From the cell containing the given text, extract its center point as [X, Y] coordinate. 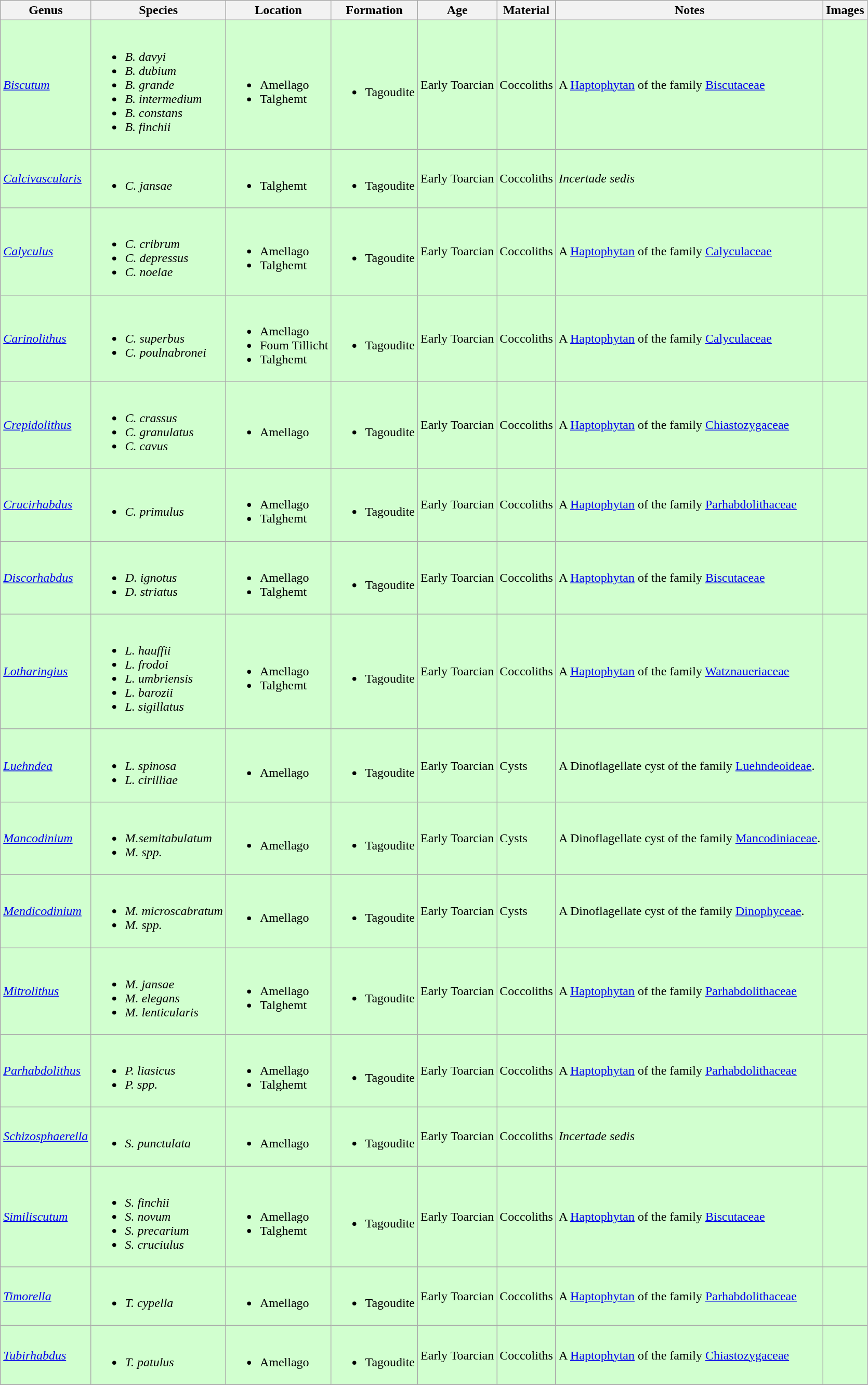
C. jansae [159, 179]
Crepidolithus [46, 425]
A Dinoflagellate cyst of the family Luehndeoideae. [689, 765]
Location [278, 10]
C. crassusC. granulatusC. cavus [159, 425]
Calcivascularis [46, 179]
Images [845, 10]
Species [159, 10]
C. primulus [159, 505]
Mitrolithus [46, 991]
A Dinoflagellate cyst of the family Dinophyceae. [689, 911]
Crucirhabdus [46, 505]
A Haptophytan of the family Watznaueriaceae [689, 672]
Timorella [46, 1297]
Parhabdolithus [46, 1071]
Biscutum [46, 85]
Mancodinium [46, 838]
Formation [374, 10]
M.semitabulatumM. spp. [159, 838]
Lotharingius [46, 672]
M. jansaeM. elegansM. lenticularis [159, 991]
C. cribrumC. depressusC. noelae [159, 252]
Mendicodinium [46, 911]
T. patulus [159, 1355]
A Dinoflagellate cyst of the family Mancodiniaceae. [689, 838]
M. microscabratumM. spp. [159, 911]
C. superbusC. poulnabronei [159, 338]
Similiscutum [46, 1217]
P. liasicusP. spp. [159, 1071]
S. finchiiS. novumS. precariumS. cruciulus [159, 1217]
Material [527, 10]
Calyculus [46, 252]
L. hauffiiL. frodoiL. umbriensisL. baroziiL. sigillatus [159, 672]
Schizosphaerella [46, 1136]
D. ignotusD. striatus [159, 578]
S. punctulata [159, 1136]
L. spinosaL. cirilliae [159, 765]
Discorhabdus [46, 578]
Luehndea [46, 765]
T. cypella [159, 1297]
B. davyiB. dubiumB. grandeB. intermediumB. constansB. finchii [159, 85]
Carinolithus [46, 338]
Tubirhabdus [46, 1355]
AmellagoFoum TillichtTalghemt [278, 338]
Notes [689, 10]
Talghemt [278, 179]
Age [457, 10]
Genus [46, 10]
